Capture the cell that displays the provided text and extract its (X, Y) central coordinate. 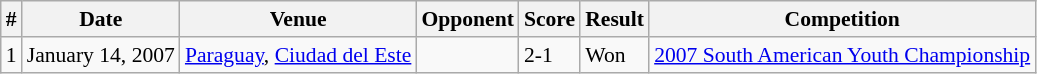
Won (614, 55)
Date (101, 19)
Score (550, 19)
# (12, 19)
January 14, 2007 (101, 55)
1 (12, 55)
Competition (842, 19)
2-1 (550, 55)
2007 South American Youth Championship (842, 55)
Paraguay, Ciudad del Este (298, 55)
Result (614, 19)
Venue (298, 19)
Opponent (468, 19)
